Extract the (x, y) coordinate from the center of the cell holding the provided text.  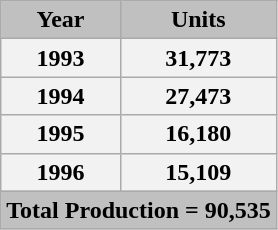
15,109 (198, 172)
Units (198, 20)
16,180 (198, 134)
31,773 (198, 58)
1993 (61, 58)
1995 (61, 134)
Year (61, 20)
27,473 (198, 96)
1996 (61, 172)
Total Production = 90,535 (138, 210)
1994 (61, 96)
